For the text-containing cell, return its midpoint in (X, Y) coordinate format. 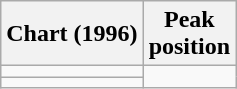
Chart (1996) (72, 34)
Peakposition (189, 34)
